Output the [X, Y] coordinate of the center of the cell containing the given text.  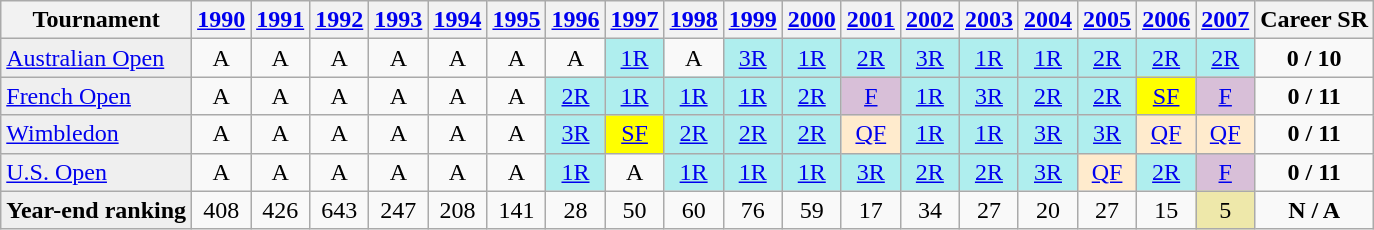
1999 [752, 20]
N / A [1314, 210]
28 [576, 210]
59 [812, 210]
1992 [340, 20]
Australian Open [96, 58]
50 [634, 210]
2004 [1048, 20]
0 / 10 [1314, 58]
643 [340, 210]
76 [752, 210]
408 [222, 210]
Tournament [96, 20]
5 [1226, 210]
141 [516, 210]
208 [458, 210]
Wimbledon [96, 134]
1995 [516, 20]
1997 [634, 20]
34 [930, 210]
2000 [812, 20]
2002 [930, 20]
1996 [576, 20]
15 [1166, 210]
U.S. Open [96, 172]
1994 [458, 20]
1993 [398, 20]
1991 [280, 20]
426 [280, 210]
1998 [694, 20]
17 [870, 210]
1990 [222, 20]
247 [398, 210]
60 [694, 210]
2006 [1166, 20]
2001 [870, 20]
French Open [96, 96]
Career SR [1314, 20]
Year-end ranking [96, 210]
2007 [1226, 20]
2003 [988, 20]
20 [1048, 210]
2005 [1108, 20]
